Determine the (X, Y) coordinate at the center of the cell enclosing the given text.  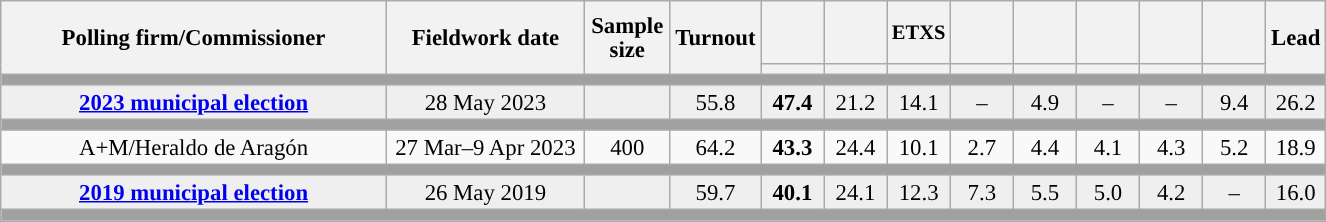
40.1 (792, 194)
64.2 (716, 148)
26 May 2019 (485, 194)
26.2 (1296, 102)
47.4 (792, 102)
7.3 (982, 194)
A+M/Heraldo de Aragón (194, 148)
5.2 (1234, 148)
2023 municipal election (194, 102)
4.2 (1172, 194)
59.7 (716, 194)
4.4 (1044, 148)
400 (627, 148)
5.0 (1108, 194)
18.9 (1296, 148)
4.3 (1172, 148)
16.0 (1296, 194)
21.2 (856, 102)
2019 municipal election (194, 194)
10.1 (918, 148)
24.4 (856, 148)
14.1 (918, 102)
12.3 (918, 194)
Fieldwork date (485, 38)
Sample size (627, 38)
43.3 (792, 148)
4.9 (1044, 102)
ETXS (918, 32)
28 May 2023 (485, 102)
27 Mar–9 Apr 2023 (485, 148)
Polling firm/Commissioner (194, 38)
Lead (1296, 38)
24.1 (856, 194)
9.4 (1234, 102)
55.8 (716, 102)
2.7 (982, 148)
5.5 (1044, 194)
Turnout (716, 38)
4.1 (1108, 148)
